Find where the given text appears and provide that cell's center as (X, Y) coordinate. 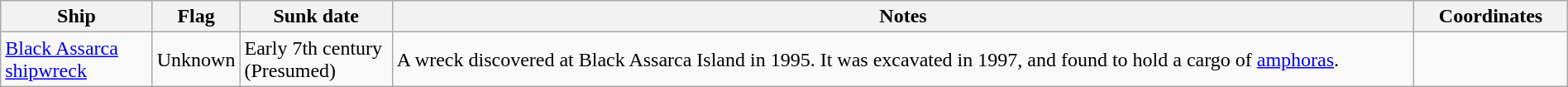
Sunk date (316, 17)
A wreck discovered at Black Assarca Island in 1995. It was excavated in 1997, and found to hold a cargo of amphoras. (903, 60)
Unknown (196, 60)
Black Assarca shipwreck (76, 60)
Ship (76, 17)
Notes (903, 17)
Flag (196, 17)
Early 7th century (Presumed) (316, 60)
Coordinates (1491, 17)
